Pinpoint the cell where the given text exists, returning its (X, Y) midpoint coordinate. 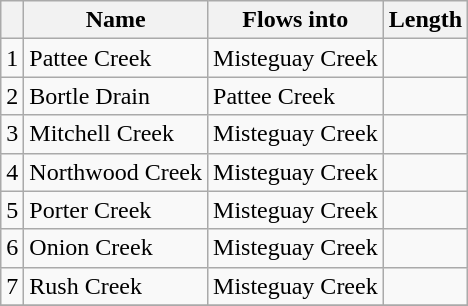
Porter Creek (116, 210)
6 (12, 248)
Onion Creek (116, 248)
7 (12, 286)
1 (12, 58)
3 (12, 134)
Length (425, 20)
Northwood Creek (116, 172)
Mitchell Creek (116, 134)
Bortle Drain (116, 96)
2 (12, 96)
4 (12, 172)
Flows into (296, 20)
5 (12, 210)
Rush Creek (116, 286)
Name (116, 20)
